From the cell containing the given text, extract its center point as (X, Y) coordinate. 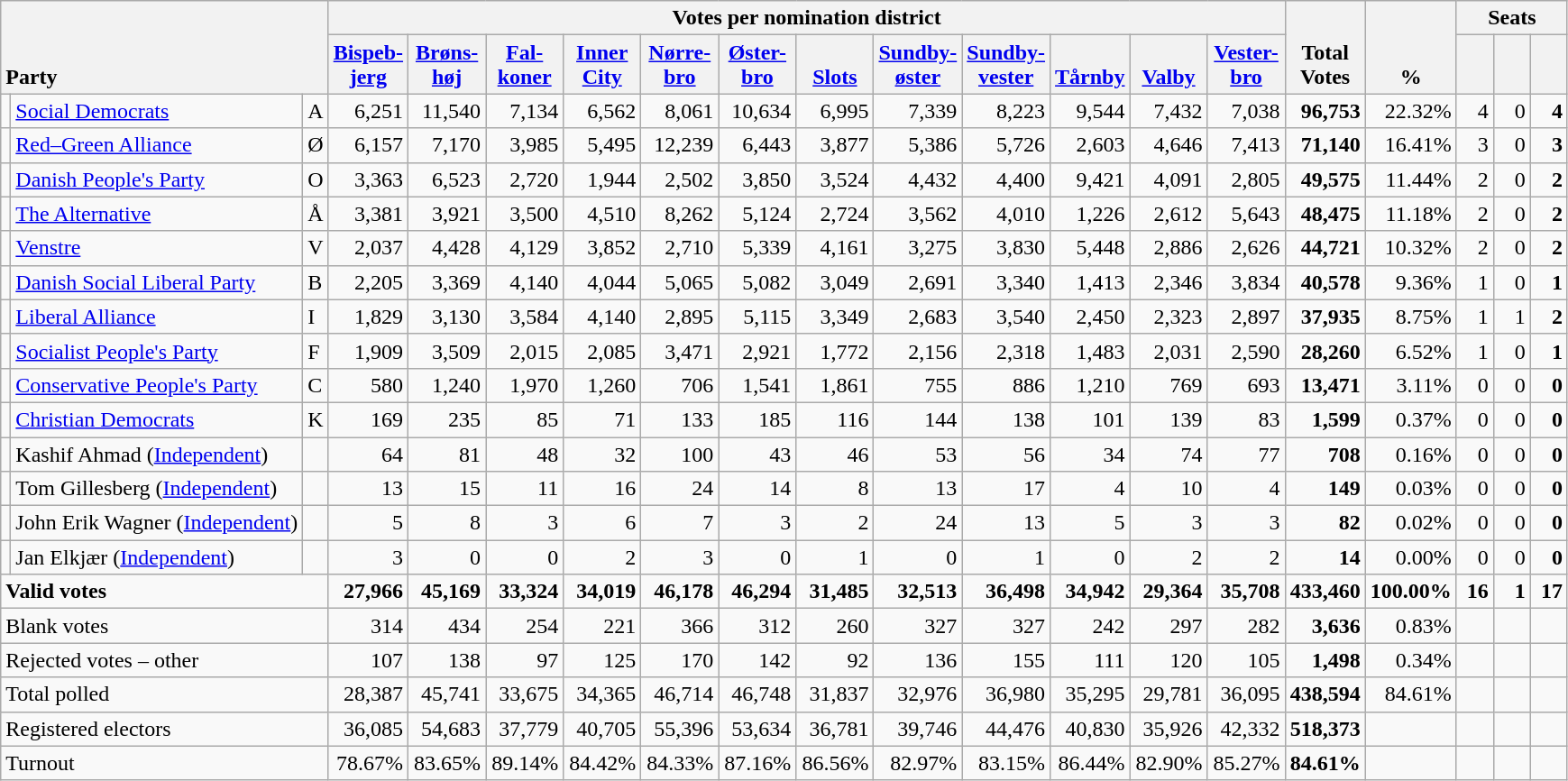
1,210 (1090, 385)
11.44% (1410, 179)
1,498 (1325, 660)
10 (1169, 489)
85 (525, 419)
149 (1325, 489)
83.65% (447, 763)
3,877 (835, 145)
46,714 (680, 694)
Venstre (157, 248)
11 (525, 489)
Fal- koner (525, 65)
45,741 (447, 694)
40,578 (1325, 282)
82.90% (1169, 763)
142 (757, 660)
I (316, 317)
Bispeb- jerg (368, 65)
7,413 (1246, 145)
34,365 (602, 694)
5,065 (680, 282)
31,485 (835, 592)
16.41% (1410, 145)
36,498 (1006, 592)
Sundby- vester (1006, 65)
2,895 (680, 317)
0.83% (1410, 626)
9.36% (1410, 282)
10,634 (757, 111)
3,524 (835, 179)
V (316, 248)
Tårnby (1090, 65)
Slots (835, 65)
6,443 (757, 145)
5,115 (757, 317)
4,091 (1169, 179)
4,400 (1006, 179)
1,541 (757, 385)
2,921 (757, 351)
7 (680, 523)
Sundby- øster (918, 65)
Socialist People's Party (157, 351)
4,129 (525, 248)
3,275 (918, 248)
Valid votes (164, 592)
438,594 (1325, 694)
3,130 (447, 317)
3,049 (835, 282)
45,169 (447, 592)
139 (1169, 419)
97 (525, 660)
366 (680, 626)
Tom Gillesberg (Independent) (157, 489)
434 (447, 626)
44,476 (1006, 729)
54,683 (447, 729)
82.97% (918, 763)
3,852 (602, 248)
71,140 (1325, 145)
5,726 (1006, 145)
A (316, 111)
Å (316, 214)
1,240 (447, 385)
708 (1325, 454)
Brøns- høj (447, 65)
37,779 (525, 729)
7,432 (1169, 111)
3,540 (1006, 317)
The Alternative (157, 214)
101 (1090, 419)
0.37% (1410, 419)
1,909 (368, 351)
2,720 (525, 179)
5,448 (1090, 248)
Jan Elkjær (Independent) (157, 557)
9,544 (1090, 111)
0.16% (1410, 454)
56 (1006, 454)
0.02% (1410, 523)
2,037 (368, 248)
111 (1090, 660)
170 (680, 660)
Conservative People's Party (157, 385)
40,830 (1090, 729)
1,772 (835, 351)
Nørre- bro (680, 65)
Red–Green Alliance (157, 145)
Danish Social Liberal Party (157, 282)
Votes per nomination district (806, 18)
28,260 (1325, 351)
43 (757, 454)
314 (368, 626)
Registered electors (164, 729)
35,926 (1169, 729)
3,509 (447, 351)
3,850 (757, 179)
35,708 (1246, 592)
Social Democrats (157, 111)
4,044 (602, 282)
242 (1090, 626)
518,373 (1325, 729)
3,921 (447, 214)
8.75% (1410, 317)
1,599 (1325, 419)
77 (1246, 454)
Danish People's Party (157, 179)
7,170 (447, 145)
6,523 (447, 179)
32 (602, 454)
83.15% (1006, 763)
3,562 (918, 214)
36,781 (835, 729)
6,562 (602, 111)
83 (1246, 419)
886 (1006, 385)
Liberal Alliance (157, 317)
86.56% (835, 763)
Christian Democrats (157, 419)
4,161 (835, 248)
2,156 (918, 351)
32,976 (918, 694)
3,363 (368, 179)
71 (602, 419)
2,205 (368, 282)
Total Votes (1325, 47)
8,061 (680, 111)
46,748 (757, 694)
2,603 (1090, 145)
5,643 (1246, 214)
53,634 (757, 729)
Rejected votes – other (164, 660)
1,413 (1090, 282)
78.67% (368, 763)
10.32% (1410, 248)
33,324 (525, 592)
6.52% (1410, 351)
7,134 (525, 111)
8,262 (680, 214)
706 (680, 385)
6,251 (368, 111)
8,223 (1006, 111)
3,985 (525, 145)
2,015 (525, 351)
22.32% (1410, 111)
84.42% (602, 763)
2,450 (1090, 317)
136 (918, 660)
Blank votes (164, 626)
2,085 (602, 351)
Valby (1169, 65)
35,295 (1090, 694)
13,471 (1325, 385)
33,675 (525, 694)
4,010 (1006, 214)
1,226 (1090, 214)
53 (918, 454)
185 (757, 419)
55,396 (680, 729)
44,721 (1325, 248)
34,942 (1090, 592)
34,019 (602, 592)
1,944 (602, 179)
7,038 (1246, 111)
86.44% (1090, 763)
32,513 (918, 592)
37,935 (1325, 317)
297 (1169, 626)
36,095 (1246, 694)
40,705 (602, 729)
48 (525, 454)
2,612 (1169, 214)
1,483 (1090, 351)
89.14% (525, 763)
9,421 (1090, 179)
46,178 (680, 592)
107 (368, 660)
144 (918, 419)
42,332 (1246, 729)
5,386 (918, 145)
Kashif Ahmad (Independent) (157, 454)
433,460 (1325, 592)
2,691 (918, 282)
282 (1246, 626)
3,834 (1246, 282)
Seats (1511, 18)
580 (368, 385)
0.03% (1410, 489)
K (316, 419)
1,260 (602, 385)
2,590 (1246, 351)
3,349 (835, 317)
120 (1169, 660)
155 (1006, 660)
5,339 (757, 248)
100 (680, 454)
2,886 (1169, 248)
87.16% (757, 763)
221 (602, 626)
0.00% (1410, 557)
2,683 (918, 317)
5,124 (757, 214)
36,085 (368, 729)
769 (1169, 385)
74 (1169, 454)
3,340 (1006, 282)
82 (1325, 523)
1,861 (835, 385)
7,339 (918, 111)
5,495 (602, 145)
6,995 (835, 111)
46,294 (757, 592)
100.00% (1410, 592)
3,500 (525, 214)
3,830 (1006, 248)
4,510 (602, 214)
4,428 (447, 248)
4,646 (1169, 145)
1,970 (525, 385)
5,082 (757, 282)
Ø (316, 145)
36,980 (1006, 694)
105 (1246, 660)
48,475 (1325, 214)
3,636 (1325, 626)
92 (835, 660)
2,897 (1246, 317)
29,781 (1169, 694)
F (316, 351)
235 (447, 419)
Party (164, 47)
31,837 (835, 694)
29,364 (1169, 592)
27,966 (368, 592)
Øster- bro (757, 65)
Turnout (164, 763)
3,471 (680, 351)
1,829 (368, 317)
125 (602, 660)
3,369 (447, 282)
693 (1246, 385)
2,805 (1246, 179)
4,432 (918, 179)
85.27% (1246, 763)
49,575 (1325, 179)
260 (835, 626)
2,626 (1246, 248)
3.11% (1410, 385)
2,502 (680, 179)
2,031 (1169, 351)
133 (680, 419)
2,724 (835, 214)
John Erik Wagner (Independent) (157, 523)
Vester- bro (1246, 65)
96,753 (1325, 111)
169 (368, 419)
34 (1090, 454)
254 (525, 626)
84.33% (680, 763)
C (316, 385)
39,746 (918, 729)
2,710 (680, 248)
81 (447, 454)
6 (602, 523)
46 (835, 454)
O (316, 179)
% (1410, 47)
312 (757, 626)
755 (918, 385)
12,239 (680, 145)
15 (447, 489)
11.18% (1410, 214)
2,346 (1169, 282)
6,157 (368, 145)
2,323 (1169, 317)
3,381 (368, 214)
64 (368, 454)
Inner City (602, 65)
Total polled (164, 694)
28,387 (368, 694)
3,584 (525, 317)
11,540 (447, 111)
0.34% (1410, 660)
116 (835, 419)
2,318 (1006, 351)
B (316, 282)
